Return the (x, y) coordinate for the center point of the cell that contains the specified text.  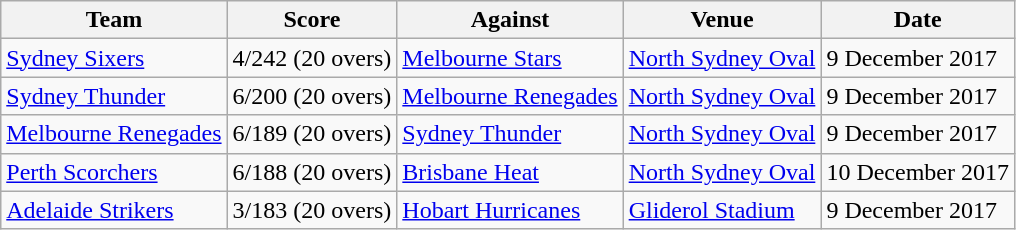
Adelaide Strikers (114, 210)
Venue (722, 20)
4/242 (20 overs) (312, 58)
Brisbane Heat (510, 172)
Gliderol Stadium (722, 210)
Melbourne Stars (510, 58)
10 December 2017 (918, 172)
Score (312, 20)
Date (918, 20)
Team (114, 20)
6/189 (20 overs) (312, 134)
Hobart Hurricanes (510, 210)
3/183 (20 overs) (312, 210)
Perth Scorchers (114, 172)
6/188 (20 overs) (312, 172)
Against (510, 20)
Sydney Sixers (114, 58)
6/200 (20 overs) (312, 96)
